Search for the cell housing the specified text and yield its (x, y) center coordinate. 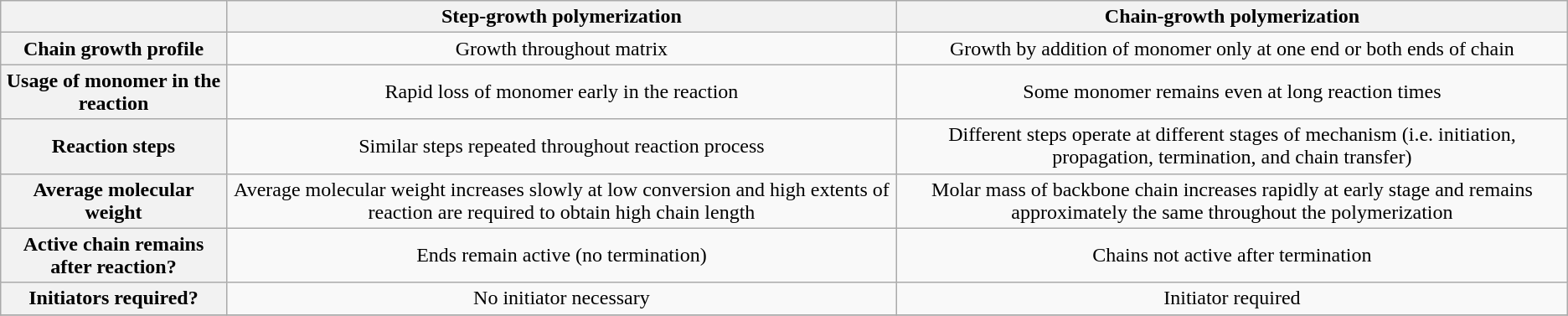
Initiator required (1233, 298)
Reaction steps (114, 146)
Initiators required? (114, 298)
Chain-growth polymerization (1233, 17)
Usage of monomer in the reaction (114, 92)
Average molecular weight (114, 201)
Growth by addition of monomer only at one end or both ends of chain (1233, 49)
Growth throughout matrix (561, 49)
Step-growth polymerization (561, 17)
Molar mass of backbone chain increases rapidly at early stage and remains approximately the same throughout the polymerization (1233, 201)
Chains not active after termination (1233, 255)
Different steps operate at different stages of mechanism (i.e. initiation, propagation, termination, and chain transfer) (1233, 146)
Active chain remains after reaction? (114, 255)
No initiator necessary (561, 298)
Rapid loss of monomer early in the reaction (561, 92)
Some monomer remains even at long reaction times (1233, 92)
Average molecular weight increases slowly at low conversion and high extents of reaction are required to obtain high chain length (561, 201)
Chain growth profile (114, 49)
Similar steps repeated throughout reaction process (561, 146)
Ends remain active (no termination) (561, 255)
